Search for the cell housing the specified text and yield its [x, y] center coordinate. 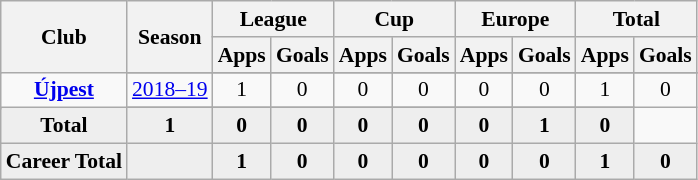
Career Total [64, 162]
Europe [516, 19]
Season [170, 36]
Club [64, 36]
League [274, 19]
Újpest [64, 90]
2018–19 [170, 90]
Cup [394, 19]
